Return the [x, y] coordinate for the center point of the cell that contains the specified text.  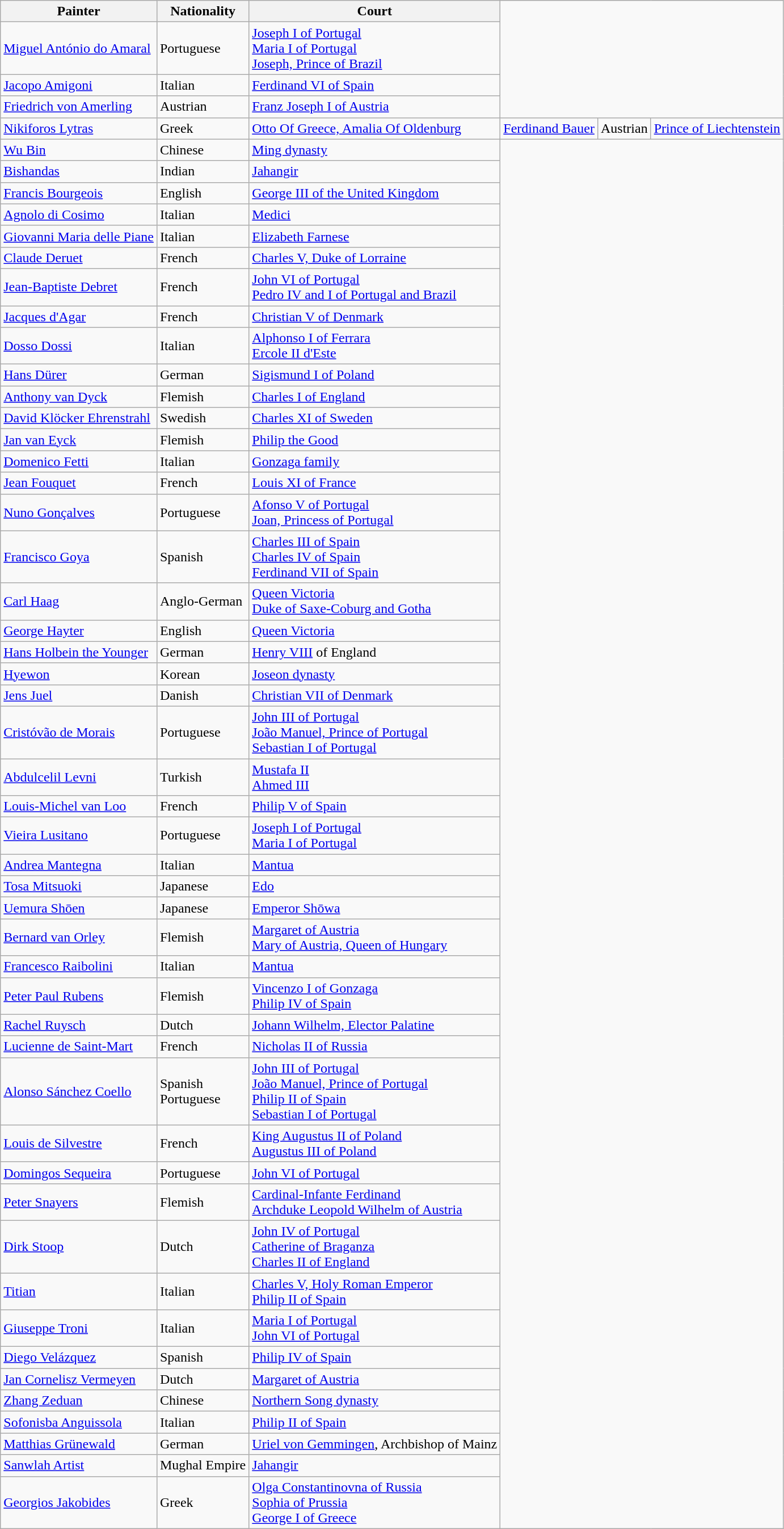
Charles I of England [374, 397]
John VI of Portugal Pedro IV and I of Portugal and Brazil [374, 287]
Philip II of Spain [374, 1422]
John III of PortugalJoão Manuel, Prince of PortugalPhilip II of SpainSebastian I of Portugal [374, 1091]
Otto Of Greece, Amalia Of Oldenburg [374, 128]
Hans Holbein the Younger [79, 652]
Claude Deruet [79, 258]
David Klöcker Ehrenstrahl [79, 418]
Northern Song dynasty [374, 1401]
Philip IV of Spain [374, 1358]
Hyewon [79, 674]
Titian [79, 1291]
Jacopo Amigoni [79, 85]
Margaret of AustriaMary of Austria, Queen of Hungary [374, 938]
Ferdinand Bauer [549, 128]
Domingos Sequeira [79, 1173]
Miguel António do Amaral [79, 48]
Korean [203, 674]
Prince of Liechtenstein [717, 128]
Georgios Jakobides [79, 1502]
Queen VictoriaDuke of Saxe-Coburg and Gotha [374, 602]
Danish [203, 695]
Hans Dürer [79, 375]
Cardinal-Infante FerdinandArchduke Leopold Wilhelm of Austria [374, 1202]
Jan Cornelisz Vermeyen [79, 1379]
Zhang Zeduan [79, 1401]
George Hayter [79, 631]
Maria I of Portugal John VI of Portugal [374, 1328]
Indian [203, 171]
Francisco Goya [79, 557]
Sofonisba Anguissola [79, 1422]
Medici [374, 215]
Philip V of Spain [374, 806]
Vincenzo I of GonzagaPhilip IV of Spain [374, 995]
Charles V, Duke of Lorraine [374, 258]
Alonso Sánchez Coello [79, 1091]
George III of the United Kingdom [374, 193]
Charles III of SpainCharles IV of SpainFerdinand VII of Spain [374, 557]
Mustafa IIAhmed III [374, 776]
Painter [79, 11]
Edo [374, 887]
Wu Bin [79, 150]
Alphonso I of FerraraErcole II d'Este [374, 346]
Gonzaga family [374, 461]
Jean-Baptiste Debret [79, 287]
Anthony van Dyck [79, 397]
Domenico Fetti [79, 461]
Dirk Stoop [79, 1246]
Giovanni Maria delle Piane [79, 236]
Carl Haag [79, 602]
Philip the Good [374, 440]
Swedish [203, 418]
John III of PortugalJoão Manuel, Prince of PortugalSebastian I of Portugal [374, 732]
Peter Paul Rubens [79, 995]
Margaret of Austria [374, 1379]
Peter Snayers [79, 1202]
Jacques d'Agar [79, 316]
Rachel Ruysch [79, 1025]
Nuno Gonçalves [79, 512]
Bernard van Orley [79, 938]
Anglo-German [203, 602]
Queen Victoria [374, 631]
Afonso V of Portugal Joan, Princess of Portugal [374, 512]
Dosso Dossi [79, 346]
Charles V, Holy Roman EmperorPhilip II of Spain [374, 1291]
Christian V of Denmark [374, 316]
Cristóvão de Morais [79, 732]
Court [374, 11]
Ferdinand VI of Spain [374, 85]
John VI of Portugal [374, 1173]
Christian VII of Denmark [374, 695]
Turkish [203, 776]
Franz Joseph I of Austria [374, 107]
Jean Fouquet [79, 483]
Johann Wilhelm, Elector Palatine [374, 1025]
Louis de Silvestre [79, 1143]
Louis-Michel van Loo [79, 806]
Spanish Portuguese [203, 1091]
Sigismund I of Poland [374, 375]
Agnolo di Cosimo [79, 215]
Nicholas II of Russia [374, 1047]
King Augustus II of PolandAugustus III of Poland [374, 1143]
Mughal Empire [203, 1465]
Henry VIII of England [374, 652]
Emperor Shōwa [374, 908]
Ming dynasty [374, 150]
Francesco Raibolini [79, 967]
Francis Bourgeois [79, 193]
Nikiforos Lytras [79, 128]
Joseph I of Portugal Maria I of Portugal Joseph, Prince of Brazil [374, 48]
Vieira Lusitano [79, 835]
Lucienne de Saint-Mart [79, 1047]
Nationality [203, 11]
Abdulcelil Levni [79, 776]
Jan van Eyck [79, 440]
Uemura Shōen [79, 908]
Bishandas [79, 171]
Jens Juel [79, 695]
Charles XI of Sweden [374, 418]
Joseon dynasty [374, 674]
Tosa Mitsuoki [79, 887]
Andrea Mantegna [79, 865]
Sanwlah Artist [79, 1465]
Uriel von Gemmingen, Archbishop of Mainz [374, 1444]
Friedrich von Amerling [79, 107]
Louis XI of France [374, 483]
Joseph I of Portugal Maria I of Portugal [374, 835]
Olga Constantinovna of Russia Sophia of Prussia George I of Greece [374, 1502]
Matthias Grünewald [79, 1444]
Elizabeth Farnese [374, 236]
Diego Velázquez [79, 1358]
John IV of Portugal Catherine of Braganza Charles II of England [374, 1246]
Giuseppe Troni [79, 1328]
